Determine the [X, Y] coordinate at the center of the cell enclosing the given text.  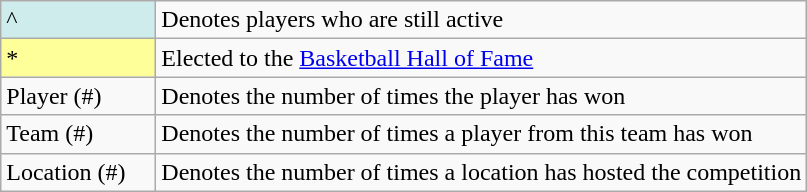
Location (#) [78, 172]
Denotes the number of times the player has won [482, 96]
Denotes the number of times a location has hosted the competition [482, 172]
Team (#) [78, 134]
* [78, 58]
Denotes players who are still active [482, 20]
^ [78, 20]
Player (#) [78, 96]
Elected to the Basketball Hall of Fame [482, 58]
Denotes the number of times a player from this team has won [482, 134]
